Determine the [X, Y] coordinate at the center of the cell enclosing the given text.  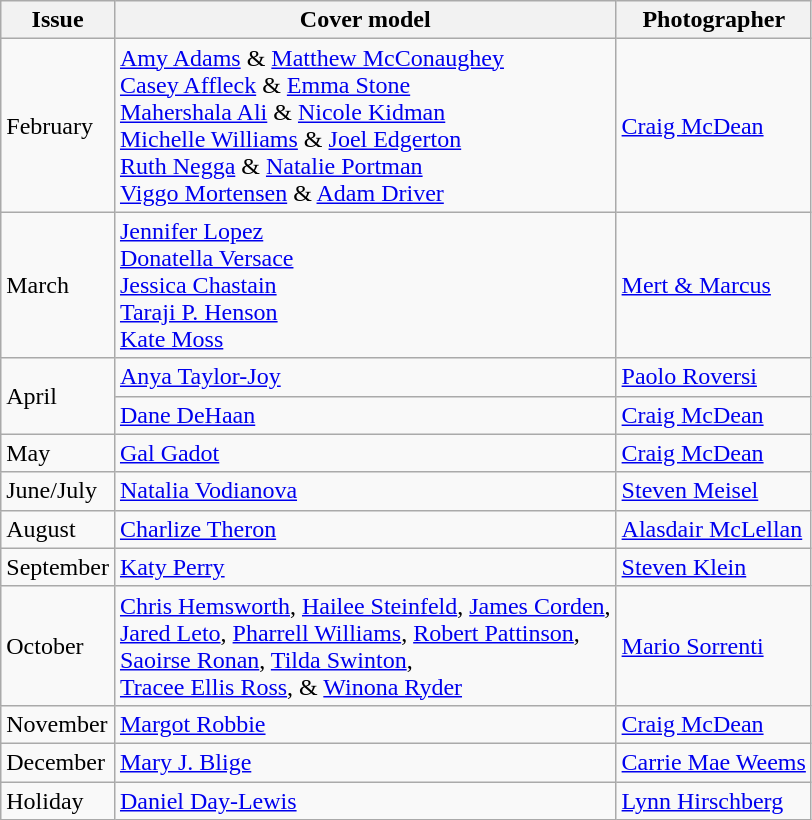
August [58, 529]
Steven Meisel [714, 491]
Dane DeHaan [365, 415]
Cover model [365, 20]
December [58, 762]
February [58, 126]
Issue [58, 20]
Paolo Roversi [714, 377]
November [58, 724]
May [58, 453]
Alasdair McLellan [714, 529]
Daniel Day-Lewis [365, 801]
Lynn Hirschberg [714, 801]
Gal Gadot [365, 453]
Photographer [714, 20]
Katy Perry [365, 567]
Mario Sorrenti [714, 646]
Mary J. Blige [365, 762]
Charlize Theron [365, 529]
Steven Klein [714, 567]
Anya Taylor-Joy [365, 377]
Natalia Vodianova [365, 491]
Jennifer LopezDonatella VersaceJessica ChastainTaraji P. HensonKate Moss [365, 285]
Holiday [58, 801]
September [58, 567]
June/July [58, 491]
March [58, 285]
Mert & Marcus [714, 285]
April [58, 396]
Carrie Mae Weems [714, 762]
October [58, 646]
Margot Robbie [365, 724]
